Provide the [x, y] coordinate of the cell's center where the given text is located.  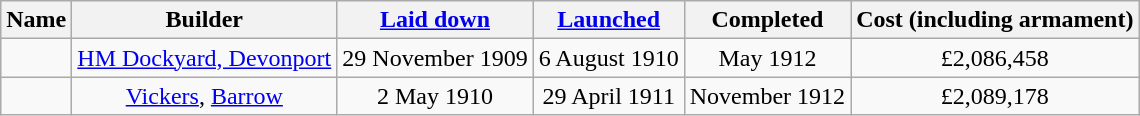
2 May 1910 [435, 96]
May 1912 [767, 58]
Cost (including armament) [995, 20]
Laid down [435, 20]
29 April 1911 [608, 96]
Completed [767, 20]
6 August 1910 [608, 58]
£2,086,458 [995, 58]
£2,089,178 [995, 96]
Builder [204, 20]
HM Dockyard, Devonport [204, 58]
Launched [608, 20]
Vickers, Barrow [204, 96]
Name [36, 20]
November 1912 [767, 96]
29 November 1909 [435, 58]
